Locate the cell with the specified text and output its (X, Y) center coordinate. 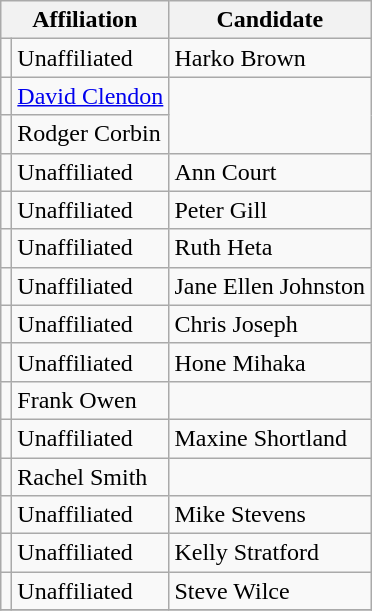
Steve Wilce (270, 591)
Frank Owen (90, 400)
Mike Stevens (270, 515)
Peter Gill (270, 210)
Ruth Heta (270, 248)
Chris Joseph (270, 324)
Hone Mihaka (270, 362)
Rodger Corbin (90, 134)
Harko Brown (270, 58)
Jane Ellen Johnston (270, 286)
Ann Court (270, 172)
Maxine Shortland (270, 438)
David Clendon (90, 96)
Rachel Smith (90, 477)
Candidate (270, 20)
Kelly Stratford (270, 553)
Affiliation (85, 20)
